Scan for the cell matching the given text and deliver its [X, Y] coordinate at center. 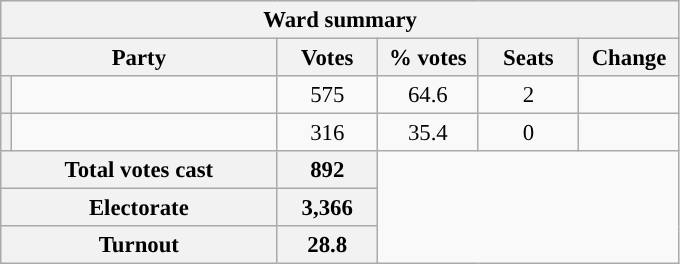
Change [630, 58]
Votes [328, 58]
575 [328, 95]
Party [139, 58]
Seats [528, 58]
892 [328, 170]
Total votes cast [139, 170]
3,366 [328, 208]
28.8 [328, 245]
64.6 [428, 95]
Turnout [139, 245]
35.4 [428, 133]
% votes [428, 58]
Ward summary [340, 20]
0 [528, 133]
Electorate [139, 208]
2 [528, 95]
316 [328, 133]
